Capture the cell that displays the provided text and extract its [X, Y] central coordinate. 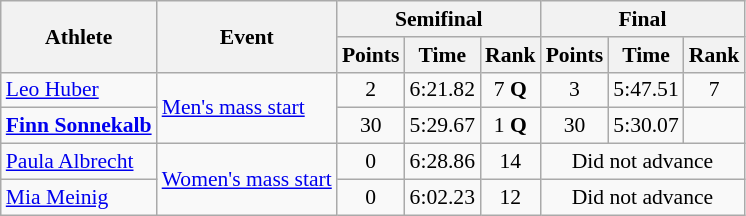
5:29.67 [442, 126]
5:30.07 [646, 126]
Finn Sonnekalb [79, 126]
5:47.51 [646, 90]
6:28.86 [442, 162]
14 [510, 162]
Event [247, 36]
Mia Meinig [79, 197]
2 [371, 90]
3 [575, 90]
Paula Albrecht [79, 162]
6:21.82 [442, 90]
7 [714, 90]
7 Q [510, 90]
Leo Huber [79, 90]
Athlete [79, 36]
Semifinal [439, 19]
1 Q [510, 126]
Women's mass start [247, 180]
Final [643, 19]
6:02.23 [442, 197]
12 [510, 197]
Men's mass start [247, 108]
